Locate the cell with the specified text and output its (X, Y) center coordinate. 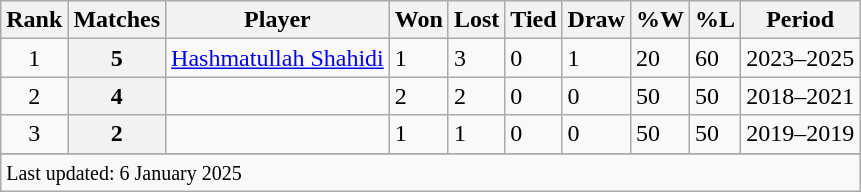
Draw (596, 20)
Lost (476, 20)
5 (117, 58)
60 (716, 58)
Last updated: 6 January 2025 (430, 172)
20 (660, 58)
2018–2021 (800, 96)
Rank (34, 20)
Tied (534, 20)
%L (716, 20)
2019–2019 (800, 134)
Period (800, 20)
Player (278, 20)
2023–2025 (800, 58)
Won (418, 20)
4 (117, 96)
Hashmatullah Shahidi (278, 58)
%W (660, 20)
Matches (117, 20)
